Capture the cell that displays the provided text and extract its [x, y] central coordinate. 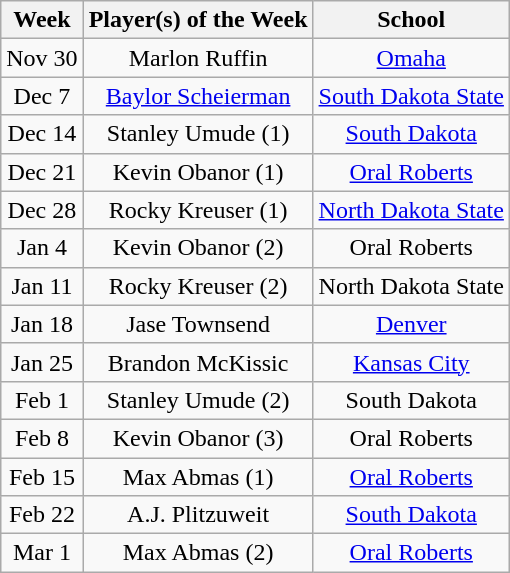
Kevin Obanor (1) [198, 172]
Kevin Obanor (2) [198, 248]
Max Abmas (2) [198, 553]
Brandon McKissic [198, 362]
Omaha [411, 58]
Jan 25 [42, 362]
Dec 14 [42, 134]
Mar 1 [42, 553]
Feb 8 [42, 438]
Rocky Kreuser (1) [198, 210]
Feb 1 [42, 400]
School [411, 20]
Jan 11 [42, 286]
Jan 18 [42, 324]
Jan 4 [42, 248]
Feb 15 [42, 477]
Marlon Ruffin [198, 58]
Stanley Umude (1) [198, 134]
Max Abmas (1) [198, 477]
A.J. Plitzuweit [198, 515]
Denver [411, 324]
Kevin Obanor (3) [198, 438]
South Dakota State [411, 96]
Dec 7 [42, 96]
Week [42, 20]
Nov 30 [42, 58]
Dec 28 [42, 210]
Dec 21 [42, 172]
Feb 22 [42, 515]
Jase Townsend [198, 324]
Rocky Kreuser (2) [198, 286]
Kansas City [411, 362]
Player(s) of the Week [198, 20]
Baylor Scheierman [198, 96]
Stanley Umude (2) [198, 400]
